Return the (x, y) coordinate for the center point of the cell that contains the specified text.  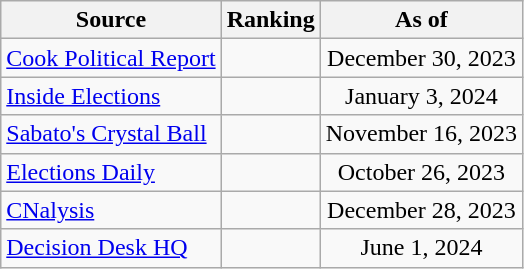
November 16, 2023 (421, 134)
Ranking (270, 20)
Decision Desk HQ (111, 248)
December 30, 2023 (421, 58)
October 26, 2023 (421, 172)
December 28, 2023 (421, 210)
January 3, 2024 (421, 96)
Inside Elections (111, 96)
Source (111, 20)
Elections Daily (111, 172)
Cook Political Report (111, 58)
June 1, 2024 (421, 248)
As of (421, 20)
CNalysis (111, 210)
Sabato's Crystal Ball (111, 134)
